Detect which cell encompasses the target text, then output its [X, Y] center coordinate. 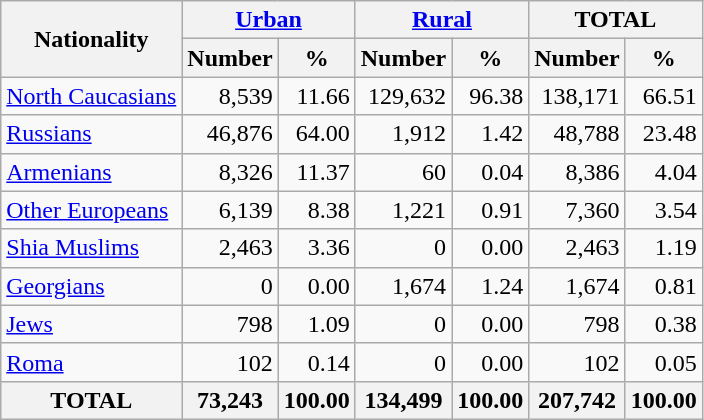
8,386 [577, 172]
46,876 [230, 134]
0.05 [664, 362]
1.42 [490, 134]
Russians [92, 134]
Nationality [92, 39]
8.38 [316, 210]
207,742 [577, 400]
7,360 [577, 210]
Armenians [92, 172]
0.91 [490, 210]
1.19 [664, 248]
0.04 [490, 172]
1.09 [316, 324]
64.00 [316, 134]
Shia Muslims [92, 248]
4.04 [664, 172]
Urban [268, 20]
138,171 [577, 96]
1,912 [403, 134]
11.37 [316, 172]
66.51 [664, 96]
8,539 [230, 96]
Roma [92, 362]
0.81 [664, 286]
0.14 [316, 362]
1,221 [403, 210]
134,499 [403, 400]
Rural [442, 20]
48,788 [577, 134]
Georgians [92, 286]
Other Europeans [92, 210]
3.54 [664, 210]
60 [403, 172]
96.38 [490, 96]
3.36 [316, 248]
0.38 [664, 324]
1.24 [490, 286]
Jews [92, 324]
23.48 [664, 134]
6,139 [230, 210]
North Caucasians [92, 96]
73,243 [230, 400]
8,326 [230, 172]
129,632 [403, 96]
11.66 [316, 96]
